Return (X, Y) of the center of cell containing provided text 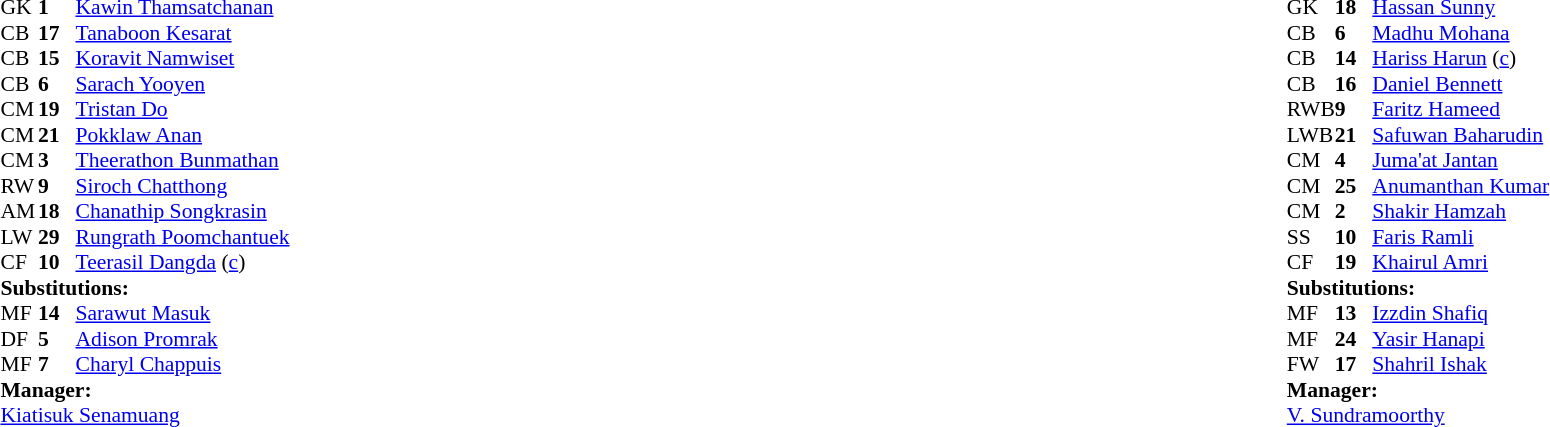
2 (1354, 211)
Teerasil Dangda (c) (183, 263)
4 (1354, 161)
Chanathip Songkrasin (183, 211)
RW (19, 186)
Pokklaw Anan (183, 135)
SS (1311, 237)
Safuwan Baharudin (1460, 135)
Faris Ramli (1460, 237)
AM (19, 211)
Adison Promrak (183, 339)
3 (57, 161)
LW (19, 237)
Tanaboon Kesarat (183, 33)
Izzdin Shafiq (1460, 313)
13 (1354, 313)
Sarach Yooyen (183, 84)
Juma'at Jantan (1460, 161)
Madhu Mohana (1460, 33)
Faritz Hameed (1460, 109)
Anumanthan Kumar (1460, 186)
Sarawut Masuk (183, 313)
15 (57, 59)
RWB (1311, 109)
5 (57, 339)
Yasir Hanapi (1460, 339)
Shakir Hamzah (1460, 211)
Daniel Bennett (1460, 84)
Theerathon Bunmathan (183, 161)
Rungrath Poomchantuek (183, 237)
18 (57, 211)
Siroch Chatthong (183, 186)
24 (1354, 339)
Khairul Amri (1460, 263)
Hariss Harun (c) (1460, 59)
FW (1311, 365)
16 (1354, 84)
25 (1354, 186)
LWB (1311, 135)
Koravit Namwiset (183, 59)
Shahril Ishak (1460, 365)
Tristan Do (183, 109)
29 (57, 237)
Charyl Chappuis (183, 365)
7 (57, 365)
DF (19, 339)
